Return [x, y] of the center of cell containing provided text 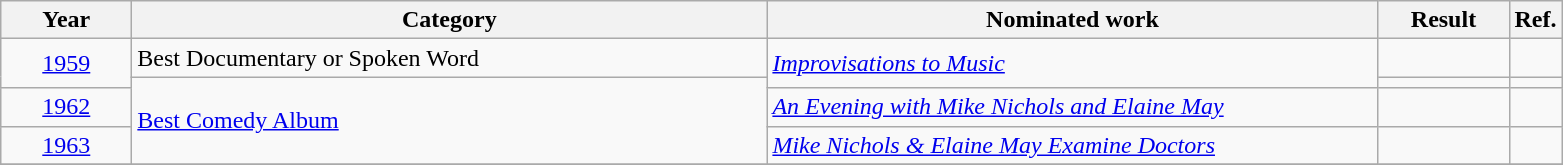
Year [66, 20]
1959 [66, 64]
Result [1444, 20]
1963 [66, 145]
Category [450, 20]
Mike Nichols & Elaine May Examine Doctors [1072, 145]
Improvisations to Music [1072, 64]
Ref. [1536, 20]
An Evening with Mike Nichols and Elaine May [1072, 107]
Best Documentary or Spoken Word [450, 58]
1962 [66, 107]
Nominated work [1072, 20]
Best Comedy Album [450, 120]
